Output the [x, y] coordinate of the center of the cell containing the given text.  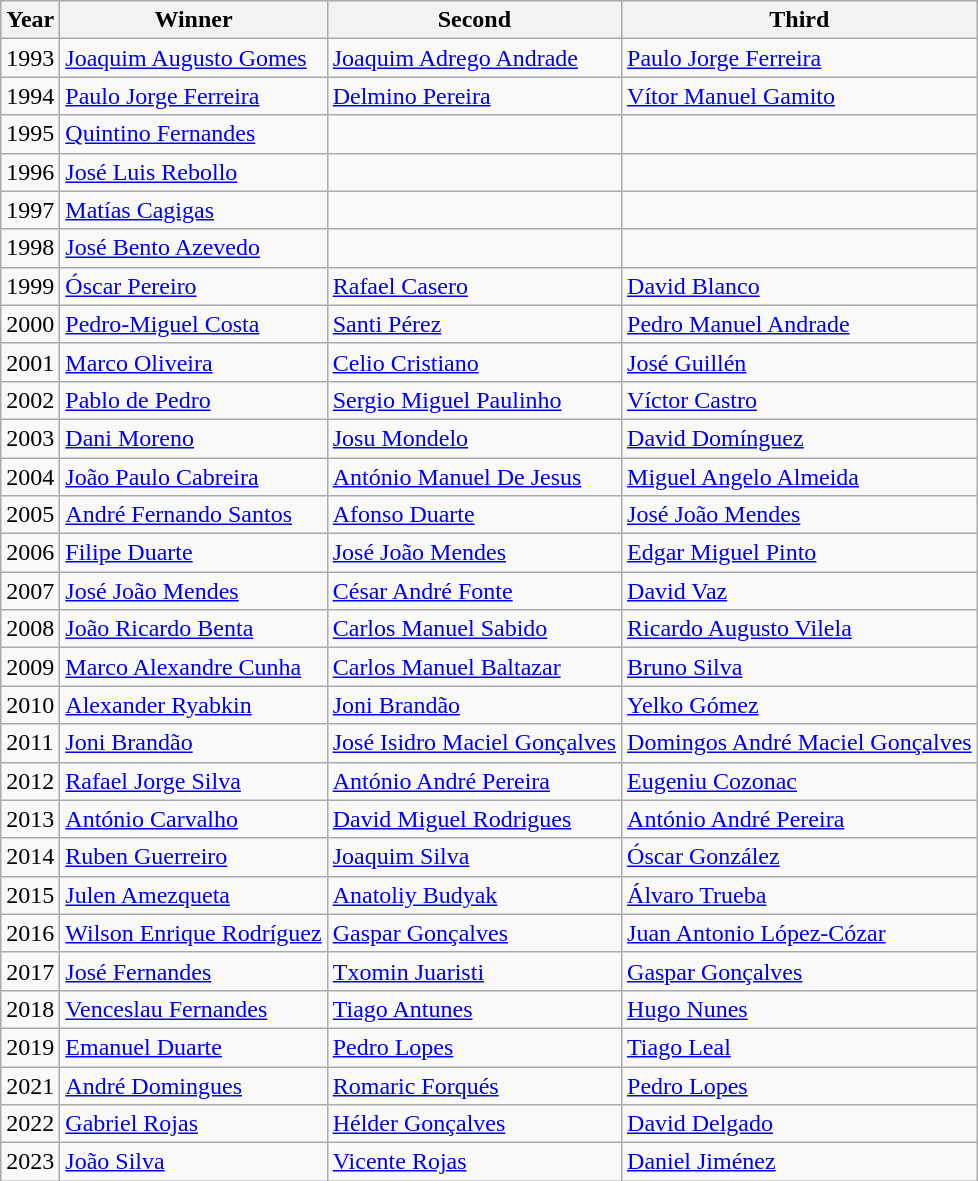
Vítor Manuel Gamito [800, 96]
Romaric Forqués [474, 1085]
César André Fonte [474, 591]
David Domínguez [800, 438]
José Bento Azevedo [194, 248]
Anatoliy Budyak [474, 895]
2016 [30, 933]
Wilson Enrique Rodríguez [194, 933]
José Guillén [800, 362]
David Blanco [800, 286]
1999 [30, 286]
Julen Amezqueta [194, 895]
2022 [30, 1124]
2009 [30, 667]
João Silva [194, 1162]
Rafael Casero [474, 286]
José Luis Rebollo [194, 172]
Edgar Miguel Pinto [800, 553]
António Manuel De Jesus [474, 477]
José Fernandes [194, 971]
1997 [30, 210]
Sergio Miguel Paulinho [474, 400]
Vicente Rojas [474, 1162]
Josu Mondelo [474, 438]
Joaquim Silva [474, 857]
Venceslau Fernandes [194, 1009]
José Isidro Maciel Gonçalves [474, 743]
Pedro Manuel Andrade [800, 324]
Afonso Duarte [474, 515]
Domingos André Maciel Gonçalves [800, 743]
David Vaz [800, 591]
Filipe Duarte [194, 553]
João Paulo Cabreira [194, 477]
Winner [194, 20]
2011 [30, 743]
1995 [30, 134]
2019 [30, 1047]
Óscar González [800, 857]
Alexander Ryabkin [194, 705]
2008 [30, 629]
Víctor Castro [800, 400]
1994 [30, 96]
2001 [30, 362]
2003 [30, 438]
1998 [30, 248]
Tiago Antunes [474, 1009]
2014 [30, 857]
Hugo Nunes [800, 1009]
2006 [30, 553]
Hélder Gonçalves [474, 1124]
Second [474, 20]
Dani Moreno [194, 438]
Marco Alexandre Cunha [194, 667]
João Ricardo Benta [194, 629]
1993 [30, 58]
2000 [30, 324]
Delmino Pereira [474, 96]
André Fernando Santos [194, 515]
Eugeniu Cozonac [800, 781]
Álvaro Trueba [800, 895]
Yelko Gómez [800, 705]
Year [30, 20]
Ruben Guerreiro [194, 857]
Joaquim Adrego Andrade [474, 58]
Juan Antonio López-Cózar [800, 933]
Gabriel Rojas [194, 1124]
Ricardo Augusto Vilela [800, 629]
2023 [30, 1162]
Joaquim Augusto Gomes [194, 58]
Pedro-Miguel Costa [194, 324]
Third [800, 20]
1996 [30, 172]
2017 [30, 971]
Daniel Jiménez [800, 1162]
Quintino Fernandes [194, 134]
2015 [30, 895]
2002 [30, 400]
Emanuel Duarte [194, 1047]
Carlos Manuel Baltazar [474, 667]
2012 [30, 781]
Txomin Juaristi [474, 971]
2013 [30, 819]
Marco Oliveira [194, 362]
André Domingues [194, 1085]
Óscar Pereiro [194, 286]
Carlos Manuel Sabido [474, 629]
Celio Cristiano [474, 362]
Bruno Silva [800, 667]
2007 [30, 591]
Rafael Jorge Silva [194, 781]
2004 [30, 477]
Pablo de Pedro [194, 400]
2010 [30, 705]
Matías Cagigas [194, 210]
2021 [30, 1085]
2005 [30, 515]
David Delgado [800, 1124]
David Miguel Rodrigues [474, 819]
António Carvalho [194, 819]
Tiago Leal [800, 1047]
Miguel Angelo Almeida [800, 477]
2018 [30, 1009]
Santi Pérez [474, 324]
